Find where the given text appears and provide that cell's center as (x, y) coordinate. 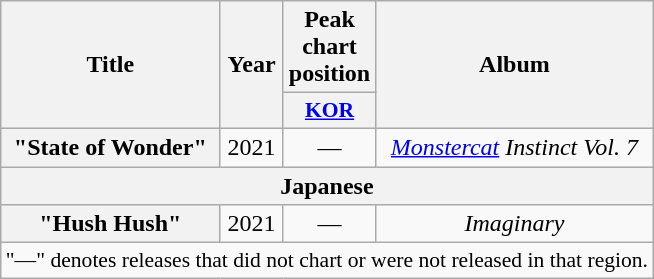
"Hush Hush" (110, 224)
Imaginary (514, 224)
Monstercat Instinct Vol. 7 (514, 147)
Peak chart position (329, 47)
Title (110, 65)
"State of Wonder" (110, 147)
Japanese (327, 185)
Year (252, 65)
"—" denotes releases that did not chart or were not released in that region. (327, 261)
KOR (329, 111)
Album (514, 65)
